Locate the cell with the specified text and output its [X, Y] center coordinate. 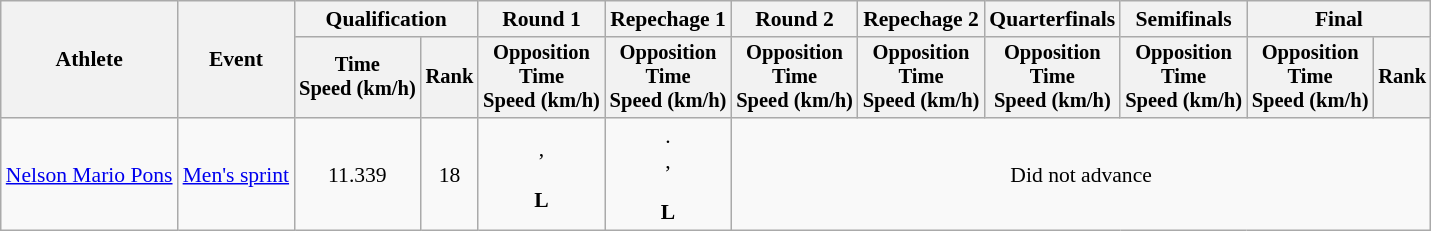
Qualification [386, 19]
Athlete [90, 60]
Semifinals [1184, 19]
Event [236, 60]
Nelson Mario Pons [90, 174]
Repechage 2 [922, 19]
Quarterfinals [1052, 19]
Did not advance [1081, 174]
Round 2 [794, 19]
Men's sprint [236, 174]
11.339 [358, 174]
Round 1 [542, 19]
TimeSpeed (km/h) [358, 78]
,L [542, 174]
.,L [668, 174]
18 [450, 174]
Final [1339, 19]
Repechage 1 [668, 19]
